Locate the cell with the specified text and output its (x, y) center coordinate. 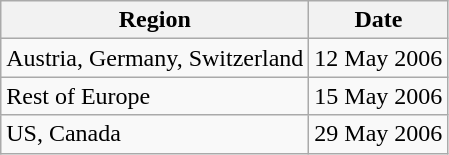
Region (155, 20)
Austria, Germany, Switzerland (155, 58)
29 May 2006 (378, 134)
Rest of Europe (155, 96)
US, Canada (155, 134)
12 May 2006 (378, 58)
15 May 2006 (378, 96)
Date (378, 20)
